Pinpoint the cell where the given text exists, returning its [x, y] midpoint coordinate. 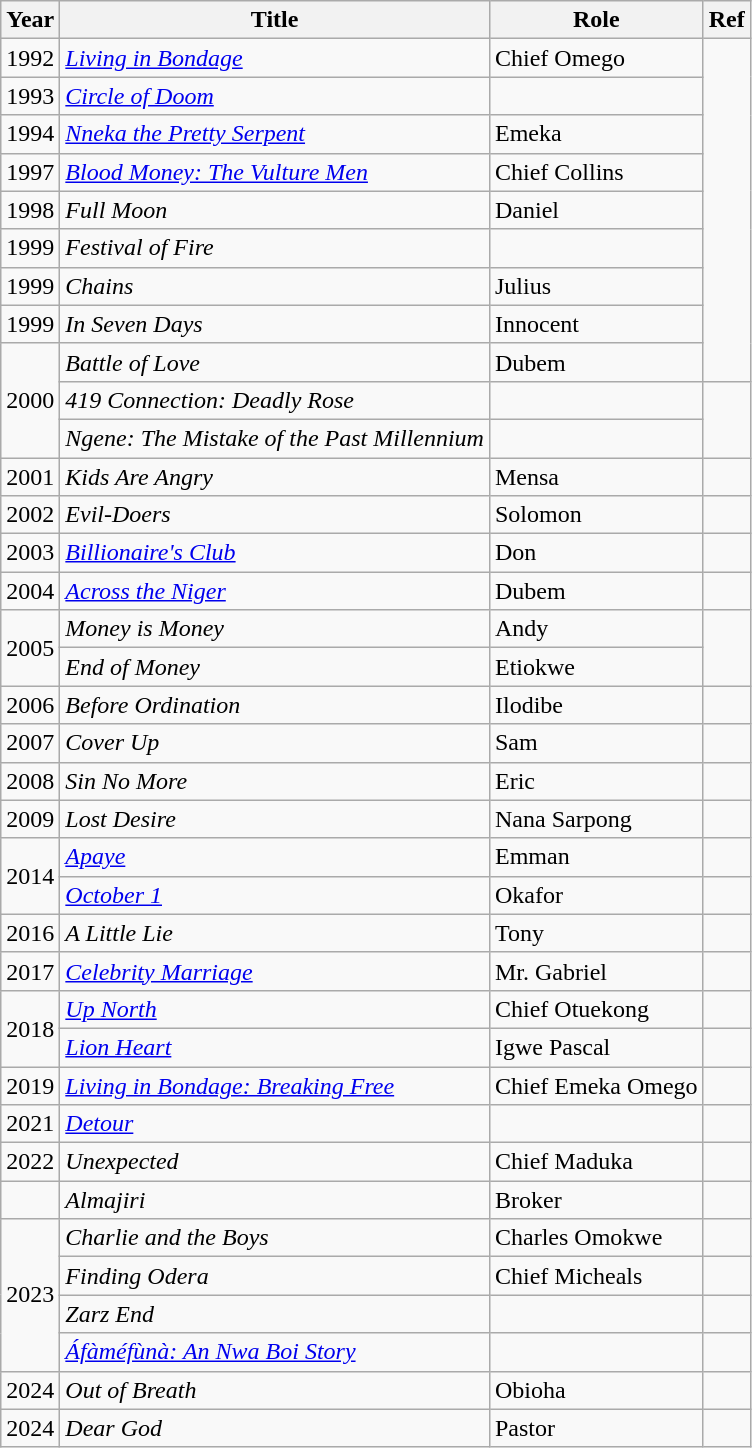
2009 [30, 819]
Obioha [596, 1390]
Charlie and the Boys [275, 1238]
Apaye [275, 857]
1993 [30, 96]
Tony [596, 933]
Okafor [596, 895]
2023 [30, 1295]
Mr. Gabriel [596, 971]
Ngene: The Mistake of the Past Millennium [275, 438]
2003 [30, 553]
Sin No More [275, 781]
2005 [30, 648]
2002 [30, 515]
Up North [275, 1009]
Unexpected [275, 1162]
2006 [30, 705]
Cover Up [275, 743]
Chief Collins [596, 172]
October 1 [275, 895]
Chief Omego [596, 58]
2007 [30, 743]
Innocent [596, 324]
Chief Otuekong [596, 1009]
Eric [596, 781]
Nana Sarpong [596, 819]
1994 [30, 134]
Áfàméfùnà: An Nwa Boi Story [275, 1352]
Mensa [596, 477]
1992 [30, 58]
Ilodibe [596, 705]
In Seven Days [275, 324]
Chief Maduka [596, 1162]
Daniel [596, 210]
Living in Bondage: Breaking Free [275, 1085]
Chief Micheals [596, 1276]
Emeka [596, 134]
Out of Breath [275, 1390]
Chains [275, 286]
1997 [30, 172]
Living in Bondage [275, 58]
Circle of Doom [275, 96]
A Little Lie [275, 933]
2022 [30, 1162]
2014 [30, 876]
2008 [30, 781]
2018 [30, 1028]
2019 [30, 1085]
2000 [30, 400]
Title [275, 20]
Pastor [596, 1428]
2017 [30, 971]
Evil-Doers [275, 515]
Sam [596, 743]
Charles Omokwe [596, 1238]
Blood Money: The Vulture Men [275, 172]
Festival of Fire [275, 248]
Detour [275, 1124]
419 Connection: Deadly Rose [275, 400]
Dear God [275, 1428]
Etiokwe [596, 667]
Igwe Pascal [596, 1047]
Andy [596, 629]
2021 [30, 1124]
Broker [596, 1200]
Emman [596, 857]
Across the Niger [275, 591]
1998 [30, 210]
Year [30, 20]
Lost Desire [275, 819]
Solomon [596, 515]
Battle of Love [275, 362]
Almajiri [275, 1200]
Billionaire's Club [275, 553]
2016 [30, 933]
Money is Money [275, 629]
Full Moon [275, 210]
Zarz End [275, 1314]
Kids Are Angry [275, 477]
Role [596, 20]
Ref [726, 20]
Lion Heart [275, 1047]
End of Money [275, 667]
Don [596, 553]
Nneka the Pretty Serpent [275, 134]
2001 [30, 477]
Before Ordination [275, 705]
2004 [30, 591]
Chief Emeka Omego [596, 1085]
Julius [596, 286]
Finding Odera [275, 1276]
Celebrity Marriage [275, 971]
